Detect which cell encompasses the target text, then output its [x, y] center coordinate. 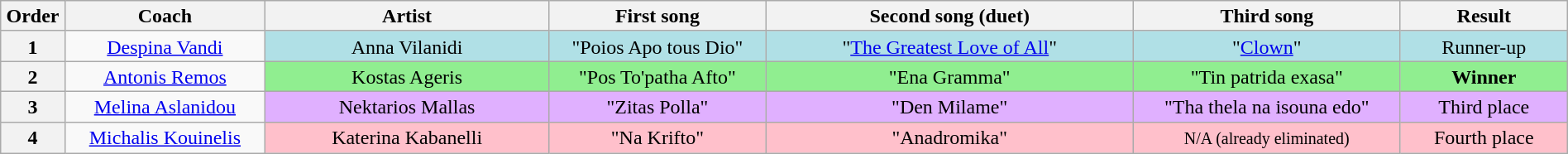
"Clown" [1267, 46]
Kostas Ageris [407, 76]
Coach [165, 17]
N/A (already eliminated) [1267, 137]
Artist [407, 17]
Third song [1267, 17]
Nektarios Mallas [407, 106]
"Zitas Polla" [657, 106]
4 [33, 137]
"Na Krifto" [657, 137]
Runner-up [1484, 46]
Second song (duet) [949, 17]
First song [657, 17]
2 [33, 76]
Winner [1484, 76]
Third place [1484, 106]
"Anadromika" [949, 137]
Melina Aslanidou [165, 106]
3 [33, 106]
Antonis Remos [165, 76]
"Poios Apo tous Dio" [657, 46]
Fourth place [1484, 137]
"Tin patrida exasa" [1267, 76]
"Tha thela na isouna edo" [1267, 106]
"Ena Gramma" [949, 76]
Michalis Kouinelis [165, 137]
1 [33, 46]
Result [1484, 17]
"Den Milame" [949, 106]
Order [33, 17]
Katerina Kabanelli [407, 137]
"Pos To'patha Afto" [657, 76]
Despina Vandi [165, 46]
"The Greatest Love of All" [949, 46]
Anna Vilanidi [407, 46]
